Output the [x, y] coordinate of the center of the cell containing the given text.  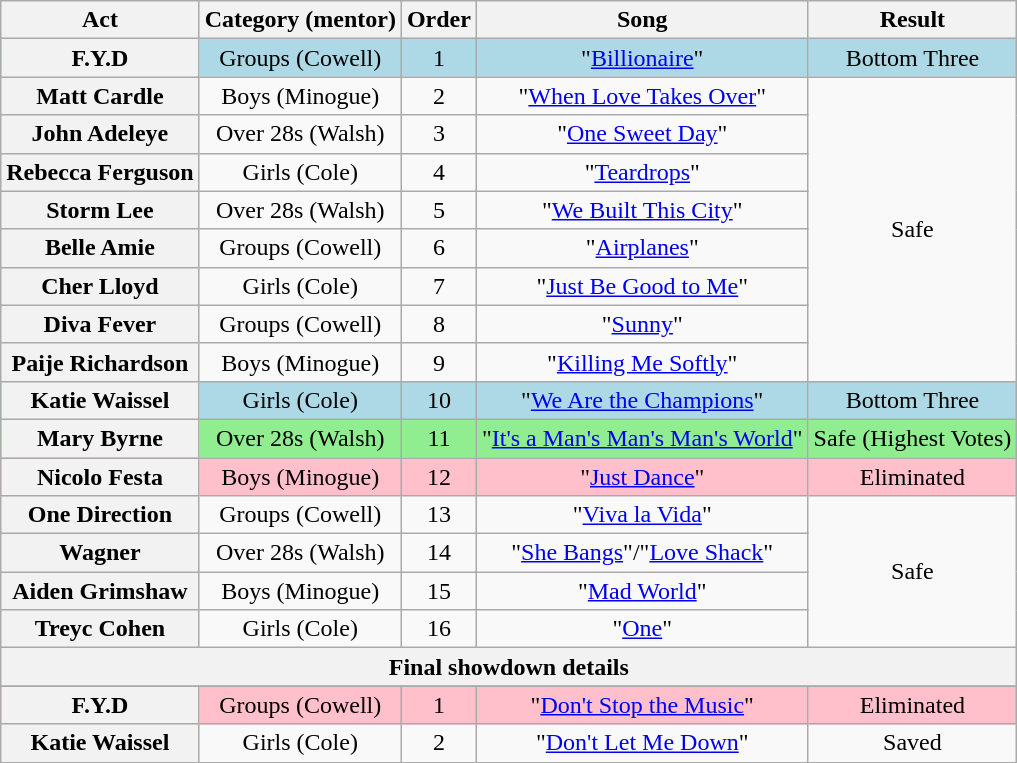
"Don't Let Me Down" [642, 743]
3 [438, 134]
16 [438, 629]
Mary Byrne [100, 438]
Final showdown details [509, 667]
15 [438, 591]
Aiden Grimshaw [100, 591]
"Teardrops" [642, 172]
"Airplanes" [642, 248]
14 [438, 553]
"Billionaire" [642, 58]
"Killing Me Softly" [642, 362]
Result [912, 20]
Act [100, 20]
Nicolo Festa [100, 477]
7 [438, 286]
Song [642, 20]
Order [438, 20]
Matt Cardle [100, 96]
"Don't Stop the Music" [642, 705]
Paije Richardson [100, 362]
"When Love Takes Over" [642, 96]
"Just Be Good to Me" [642, 286]
"It's a Man's Man's Man's World" [642, 438]
Safe (Highest Votes) [912, 438]
Rebecca Ferguson [100, 172]
John Adeleye [100, 134]
"Mad World" [642, 591]
"We Are the Champions" [642, 400]
10 [438, 400]
Storm Lee [100, 210]
One Direction [100, 515]
9 [438, 362]
Saved [912, 743]
"Viva la Vida" [642, 515]
"One" [642, 629]
5 [438, 210]
"One Sweet Day" [642, 134]
"Just Dance" [642, 477]
4 [438, 172]
8 [438, 324]
"We Built This City" [642, 210]
11 [438, 438]
"She Bangs"/"Love Shack" [642, 553]
Diva Fever [100, 324]
12 [438, 477]
Category (mentor) [300, 20]
Belle Amie [100, 248]
"Sunny" [642, 324]
6 [438, 248]
13 [438, 515]
Wagner [100, 553]
Cher Lloyd [100, 286]
Treyc Cohen [100, 629]
